Scan for the cell matching the given text and deliver its (X, Y) coordinate at center. 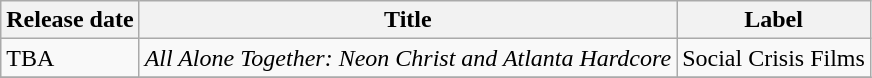
Title (408, 20)
Release date (70, 20)
All Alone Together: Neon Christ and Atlanta Hardcore (408, 58)
TBA (70, 58)
Social Crisis Films (774, 58)
Label (774, 20)
